Locate the cell with the specified text and output its (x, y) center coordinate. 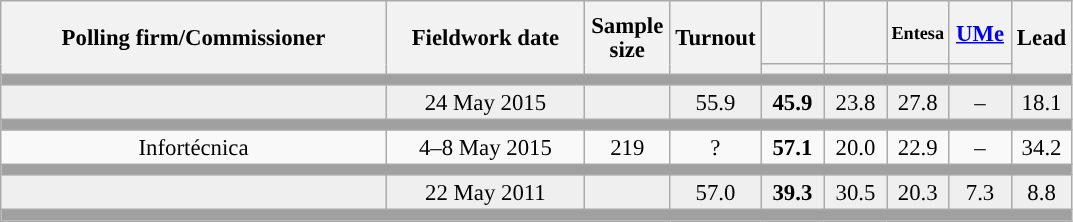
57.1 (792, 148)
Turnout (716, 38)
34.2 (1042, 148)
24 May 2015 (485, 102)
Infortécnica (194, 148)
18.1 (1042, 102)
20.0 (856, 148)
7.3 (980, 194)
23.8 (856, 102)
? (716, 148)
27.8 (918, 102)
UMe (980, 32)
4–8 May 2015 (485, 148)
22 May 2011 (485, 194)
Fieldwork date (485, 38)
45.9 (792, 102)
39.3 (792, 194)
20.3 (918, 194)
8.8 (1042, 194)
Entesa (918, 32)
30.5 (856, 194)
55.9 (716, 102)
Polling firm/Commissioner (194, 38)
Lead (1042, 38)
219 (627, 148)
22.9 (918, 148)
57.0 (716, 194)
Sample size (627, 38)
